Identify which cell holds the provided text, then report its [x, y] central coordinate. 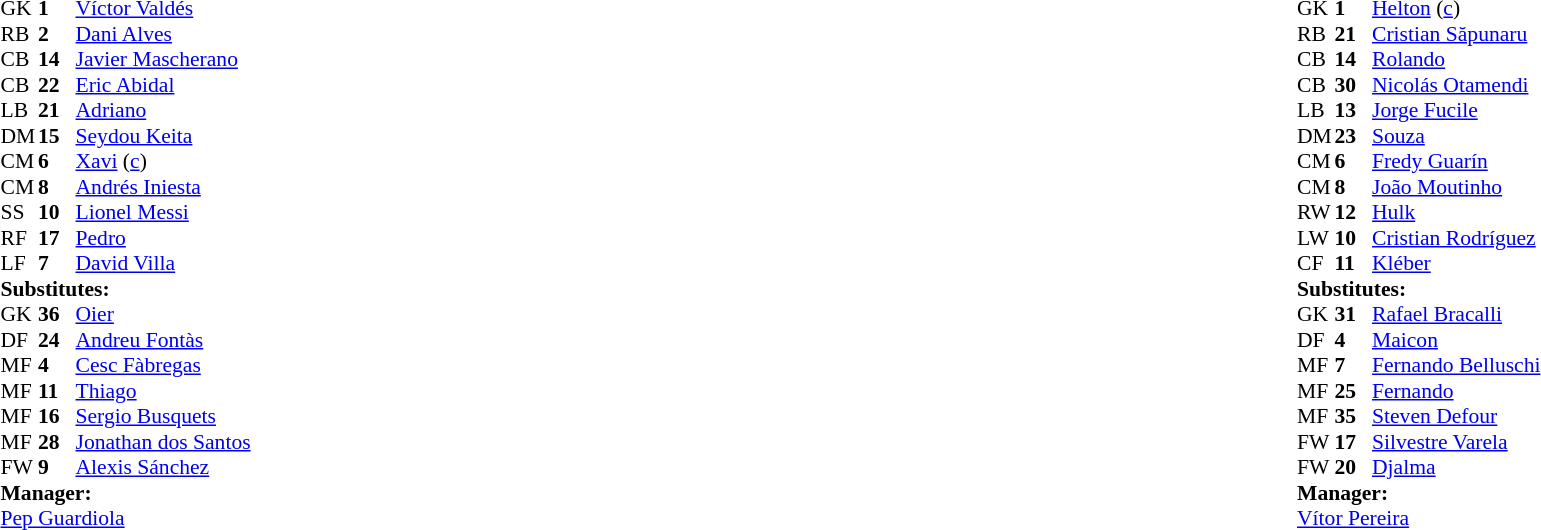
Maicon [1456, 340]
Eric Abidal [164, 85]
Thiago [164, 391]
25 [1354, 391]
LW [1316, 238]
Djalma [1456, 467]
Alexis Sánchez [164, 467]
Steven Defour [1456, 417]
CF [1316, 263]
36 [57, 315]
RF [19, 238]
9 [57, 467]
Lionel Messi [164, 213]
Nicolás Otamendi [1456, 85]
Rolando [1456, 59]
Kléber [1456, 263]
Sergio Busquets [164, 417]
Seydou Keita [164, 136]
Cristian Rodríguez [1456, 238]
Silvestre Varela [1456, 442]
24 [57, 340]
2 [57, 34]
Pedro [164, 238]
Rafael Bracalli [1456, 315]
22 [57, 85]
LF [19, 263]
Cristian Săpunaru [1456, 34]
35 [1354, 417]
Hulk [1456, 213]
20 [1354, 467]
31 [1354, 315]
Xavi (c) [164, 161]
Jonathan dos Santos [164, 442]
Andreu Fontàs [164, 340]
28 [57, 442]
João Moutinho [1456, 187]
SS [19, 213]
Oier [164, 315]
Fernando [1456, 391]
30 [1354, 85]
13 [1354, 111]
12 [1354, 213]
Fredy Guarín [1456, 161]
RW [1316, 213]
Javier Mascherano [164, 59]
Adriano [164, 111]
Cesc Fàbregas [164, 365]
15 [57, 136]
Fernando Belluschi [1456, 365]
Andrés Iniesta [164, 187]
23 [1354, 136]
16 [57, 417]
Souza [1456, 136]
David Villa [164, 263]
Dani Alves [164, 34]
Jorge Fucile [1456, 111]
